Capture the cell that displays the provided text and extract its (x, y) central coordinate. 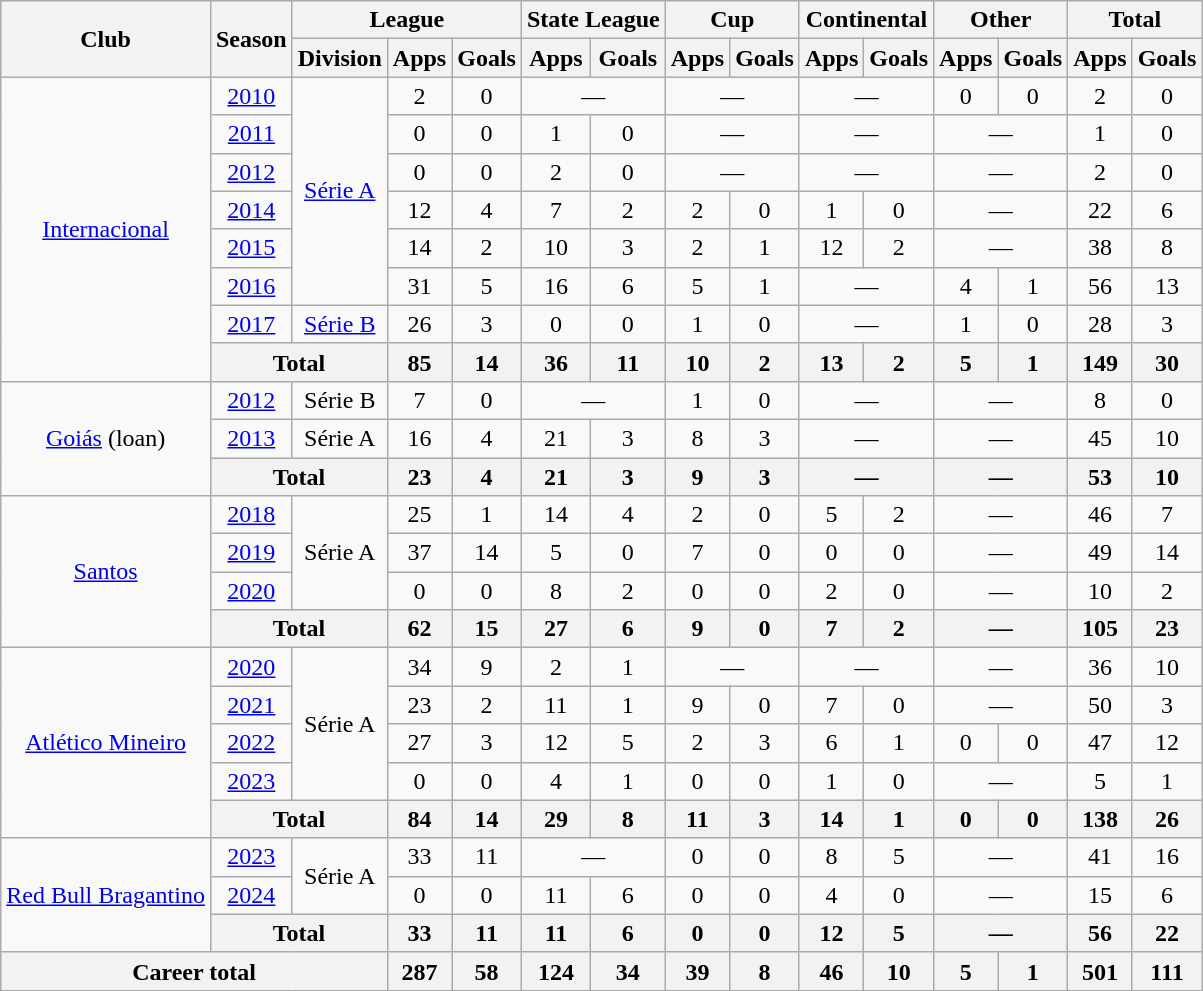
38 (1100, 248)
Other (1001, 20)
58 (487, 971)
2019 (251, 553)
Red Bull Bragantino (106, 895)
47 (1100, 743)
2016 (251, 286)
2011 (251, 134)
138 (1100, 819)
2010 (251, 96)
37 (419, 553)
111 (1167, 971)
39 (697, 971)
2015 (251, 248)
28 (1100, 324)
31 (419, 286)
Club (106, 39)
Cup (732, 20)
124 (556, 971)
25 (419, 515)
2024 (251, 895)
2018 (251, 515)
Goiás (loan) (106, 438)
45 (1100, 438)
Career total (194, 971)
2021 (251, 705)
2014 (251, 210)
Continental (866, 20)
Internacional (106, 229)
29 (556, 819)
50 (1100, 705)
105 (1100, 629)
Santos (106, 572)
84 (419, 819)
53 (1100, 477)
Season (251, 39)
State League (593, 20)
2017 (251, 324)
League (406, 20)
149 (1100, 362)
85 (419, 362)
501 (1100, 971)
Division (340, 58)
2022 (251, 743)
49 (1100, 553)
287 (419, 971)
2013 (251, 438)
30 (1167, 362)
41 (1100, 857)
Atlético Mineiro (106, 743)
62 (419, 629)
